Return the (x, y) coordinate for the center point of the cell that contains the specified text.  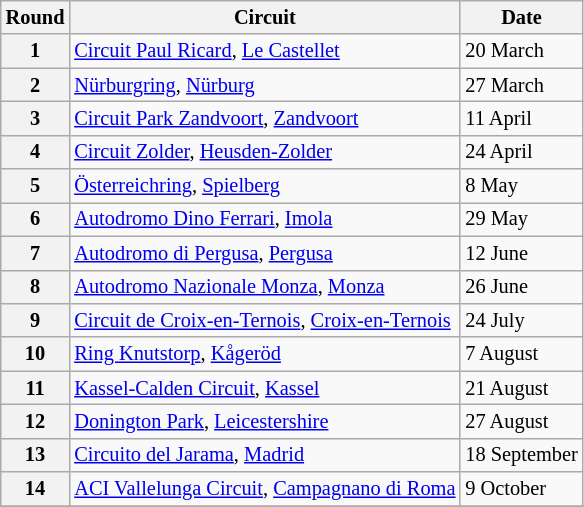
5 (36, 186)
11 (36, 388)
11 April (521, 118)
1 (36, 51)
Circuito del Jarama, Madrid (264, 455)
9 October (521, 489)
7 (36, 253)
3 (36, 118)
24 April (521, 152)
6 (36, 219)
Ring Knutstorp, Kågeröd (264, 354)
12 June (521, 253)
Circuit de Croix-en-Ternois, Croix-en-Ternois (264, 320)
Circuit (264, 17)
13 (36, 455)
26 June (521, 287)
ACI Vallelunga Circuit, Campagnano di Roma (264, 489)
27 August (521, 421)
Österreichring, Spielberg (264, 186)
Autodromo Dino Ferrari, Imola (264, 219)
Donington Park, Leicestershire (264, 421)
29 May (521, 219)
20 March (521, 51)
10 (36, 354)
21 August (521, 388)
4 (36, 152)
2 (36, 85)
14 (36, 489)
Date (521, 17)
Circuit Park Zandvoort, Zandvoort (264, 118)
12 (36, 421)
Kassel-Calden Circuit, Kassel (264, 388)
24 July (521, 320)
8 May (521, 186)
Autodromo Nazionale Monza, Monza (264, 287)
7 August (521, 354)
9 (36, 320)
Circuit Paul Ricard, Le Castellet (264, 51)
27 March (521, 85)
8 (36, 287)
Autodromo di Pergusa, Pergusa (264, 253)
18 September (521, 455)
Circuit Zolder, Heusden-Zolder (264, 152)
Nürburgring, Nürburg (264, 85)
Round (36, 17)
